Extract the (X, Y) coordinate from the center of the cell holding the provided text.  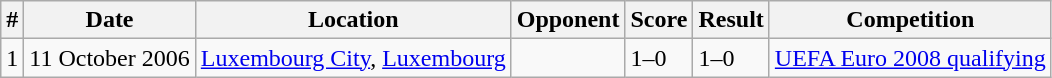
11 October 2006 (110, 58)
Score (659, 20)
UEFA Euro 2008 qualifying (910, 58)
Luxembourg City, Luxembourg (353, 58)
Competition (910, 20)
1 (12, 58)
Result (731, 20)
Date (110, 20)
Opponent (568, 20)
Location (353, 20)
# (12, 20)
